Search for the cell housing the specified text and yield its (x, y) center coordinate. 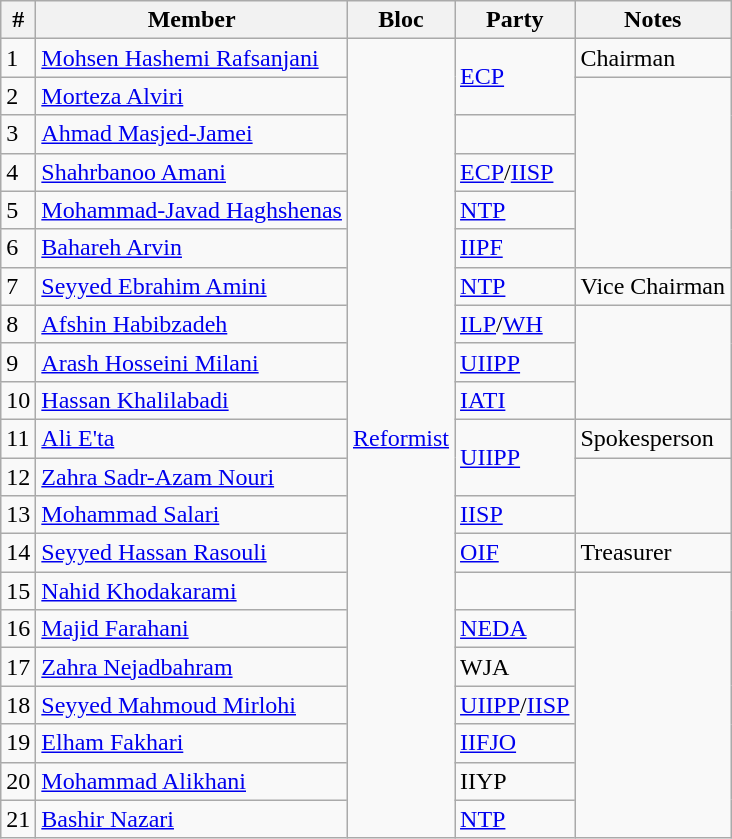
17 (18, 667)
NEDA (515, 629)
16 (18, 629)
2 (18, 96)
Morteza Alviri (192, 96)
Bahareh Arvin (192, 248)
7 (18, 286)
13 (18, 515)
Bashir Nazari (192, 819)
9 (18, 362)
ECP (515, 77)
21 (18, 819)
Party (515, 20)
IIYP (515, 781)
14 (18, 553)
Seyyed Mahmoud Mirlohi (192, 705)
Elham Fakhari (192, 743)
Zahra Sadr-Azam Nouri (192, 477)
IATI (515, 400)
Reformist (400, 438)
15 (18, 591)
18 (18, 705)
ECP/IISP (515, 172)
Seyyed Ebrahim Amini (192, 286)
Notes (653, 20)
IISP (515, 515)
Mohammad Alikhani (192, 781)
Zahra Nejadbahram (192, 667)
Afshin Habibzadeh (192, 324)
# (18, 20)
11 (18, 438)
12 (18, 477)
6 (18, 248)
OIF (515, 553)
ILP/WH (515, 324)
3 (18, 134)
5 (18, 210)
Spokesperson (653, 438)
WJA (515, 667)
Nahid Khodakarami (192, 591)
Chairman (653, 58)
Ali E'ta (192, 438)
1 (18, 58)
Ahmad Masjed-Jamei (192, 134)
10 (18, 400)
Mohsen Hashemi Rafsanjani (192, 58)
Shahrbanoo Amani (192, 172)
IIPF (515, 248)
4 (18, 172)
19 (18, 743)
Hassan Khalilabadi (192, 400)
Bloc (400, 20)
Seyyed Hassan Rasouli (192, 553)
UIIPP/IISP (515, 705)
Majid Farahani (192, 629)
8 (18, 324)
20 (18, 781)
Mohammad Salari (192, 515)
Arash Hosseini Milani (192, 362)
Member (192, 20)
IIFJO (515, 743)
Mohammad-Javad Haghshenas (192, 210)
Treasurer (653, 553)
Vice Chairman (653, 286)
